Return (X, Y) of the center of cell containing provided text 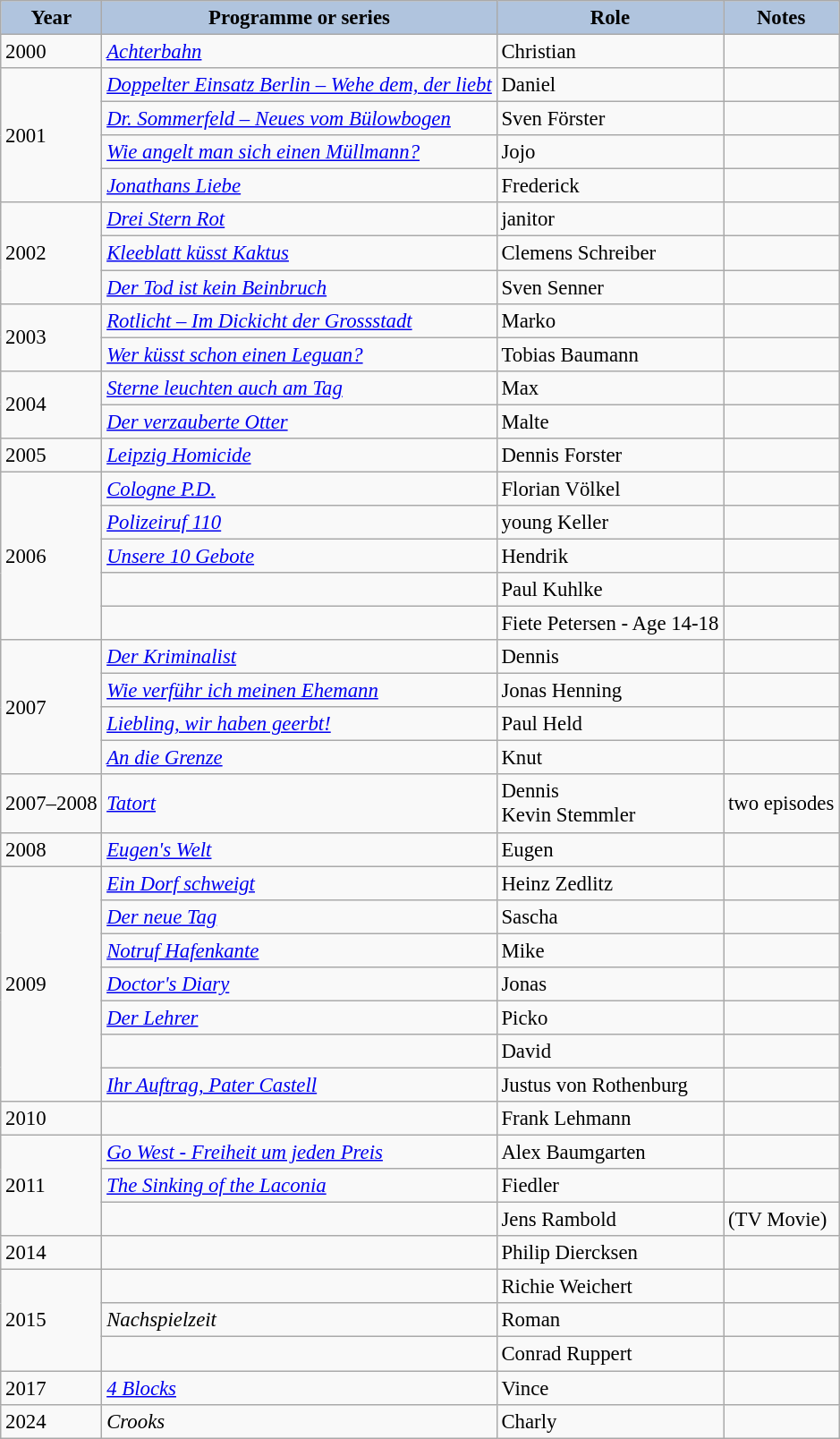
Sascha (610, 916)
2011 (52, 1187)
Paul Kuhlke (610, 590)
Year (52, 18)
2005 (52, 456)
2002 (52, 252)
Hendrik (610, 556)
Knut (610, 758)
2010 (52, 1119)
Leipzig Homicide (299, 456)
Notruf Hafenkante (299, 950)
Mike (610, 950)
2004 (52, 404)
Sven Senner (610, 287)
Eugen (610, 849)
Crooks (299, 1421)
Programme or series (299, 18)
janitor (610, 219)
Philip Diercksen (610, 1253)
The Sinking of the Laconia (299, 1186)
Tatort (299, 804)
Tobias Baumann (610, 354)
Notes (782, 18)
Der neue Tag (299, 916)
Heinz Zedlitz (610, 883)
Der verzauberte Otter (299, 421)
Max (610, 387)
2001 (52, 135)
Fiete Petersen - Age 14-18 (610, 624)
Achterbahn (299, 52)
Malte (610, 421)
Polizeiruf 110 (299, 523)
Jonas (610, 984)
Role (610, 18)
Charly (610, 1421)
2017 (52, 1388)
Jojo (610, 152)
Liebling, wir haben geerbt! (299, 724)
2007 (52, 707)
2015 (52, 1321)
Der Lehrer (299, 1018)
Der Tod ist kein Beinbruch (299, 287)
Vince (610, 1388)
DennisKevin Stemmler (610, 804)
young Keller (610, 523)
two episodes (782, 804)
Frederick (610, 186)
Fiedler (610, 1186)
Christian (610, 52)
An die Grenze (299, 758)
(TV Movie) (782, 1220)
Jens Rambold (610, 1220)
Go West - Freiheit um jeden Preis (299, 1153)
Frank Lehmann (610, 1119)
Daniel (610, 85)
Jonathans Liebe (299, 186)
Richie Weichert (610, 1287)
Nachspielzeit (299, 1320)
Ihr Auftrag, Pater Castell (299, 1085)
Sterne leuchten auch am Tag (299, 387)
2009 (52, 984)
Kleeblatt küsst Kaktus (299, 253)
Der Kriminalist (299, 657)
Marko (610, 320)
Wer küsst schon einen Leguan? (299, 354)
Conrad Ruppert (610, 1354)
Dr. Sommerfeld – Neues vom Bülowbogen (299, 119)
Paul Held (610, 724)
Wie angelt man sich einen Müllmann? (299, 152)
Doppelter Einsatz Berlin – Wehe dem, der liebt (299, 85)
Wie verführ ich meinen Ehemann (299, 691)
2024 (52, 1421)
2003 (52, 336)
Dennis (610, 657)
Eugen's Welt (299, 849)
Ein Dorf schweigt (299, 883)
2008 (52, 849)
2007–2008 (52, 804)
Drei Stern Rot (299, 219)
Alex Baumgarten (610, 1153)
Doctor's Diary (299, 984)
David (610, 1052)
Picko (610, 1018)
Clemens Schreiber (610, 253)
Dennis Forster (610, 456)
2006 (52, 556)
Roman (610, 1320)
Florian Völkel (610, 489)
Cologne P.D. (299, 489)
Justus von Rothenburg (610, 1085)
Unsere 10 Gebote (299, 556)
2000 (52, 52)
Jonas Henning (610, 691)
4 Blocks (299, 1388)
Rotlicht – Im Dickicht der Grossstadt (299, 320)
2014 (52, 1253)
Sven Förster (610, 119)
